Identify which cell holds the provided text, then report its [x, y] central coordinate. 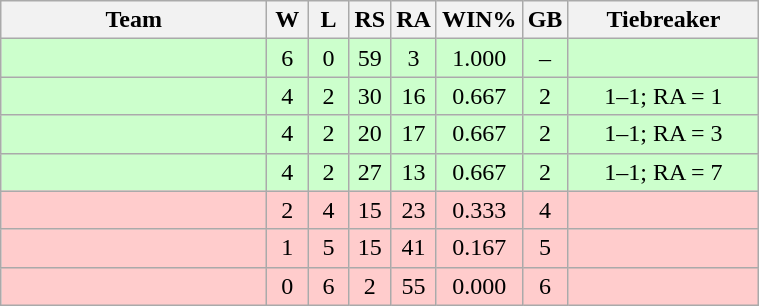
Team [134, 20]
WIN% [479, 20]
13 [414, 172]
L [328, 20]
GB [545, 20]
27 [370, 172]
W [288, 20]
20 [370, 134]
Tiebreaker [664, 20]
23 [414, 210]
41 [414, 248]
0.333 [479, 210]
30 [370, 96]
1–1; RA = 7 [664, 172]
0.000 [479, 286]
1 [288, 248]
1–1; RA = 1 [664, 96]
55 [414, 286]
3 [414, 58]
59 [370, 58]
RS [370, 20]
17 [414, 134]
0.167 [479, 248]
16 [414, 96]
– [545, 58]
1.000 [479, 58]
1–1; RA = 3 [664, 134]
RA [414, 20]
